Capture the cell that displays the provided text and extract its [X, Y] central coordinate. 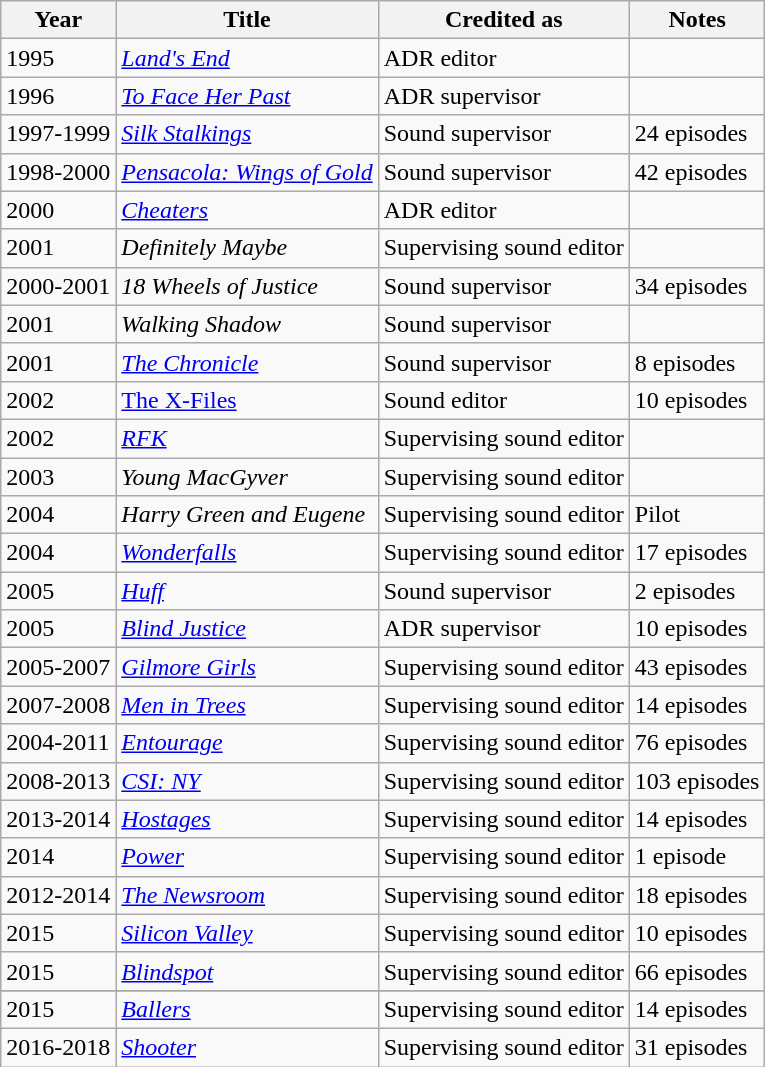
Power [247, 857]
18 episodes [697, 895]
76 episodes [697, 743]
CSI: NY [247, 781]
Young MacGyver [247, 477]
Shooter [247, 1047]
Blindspot [247, 971]
2 episodes [697, 591]
2007-2008 [58, 705]
2012-2014 [58, 895]
43 episodes [697, 667]
Silk Stalkings [247, 134]
The X-Files [247, 400]
1996 [58, 96]
Hostages [247, 819]
Men in Trees [247, 705]
Wonderfalls [247, 553]
RFK [247, 438]
103 episodes [697, 781]
Gilmore Girls [247, 667]
Harry Green and Eugene [247, 515]
1 episode [697, 857]
Title [247, 20]
66 episodes [697, 971]
Cheaters [247, 210]
Definitely Maybe [247, 248]
1997-1999 [58, 134]
Year [58, 20]
The Chronicle [247, 362]
Silicon Valley [247, 933]
Credited as [504, 20]
The Newsroom [247, 895]
2013-2014 [58, 819]
2003 [58, 477]
2008-2013 [58, 781]
24 episodes [697, 134]
Blind Justice [247, 629]
1995 [58, 58]
Pilot [697, 515]
2005-2007 [58, 667]
Entourage [247, 743]
Sound editor [504, 400]
Notes [697, 20]
34 episodes [697, 286]
2004-2011 [58, 743]
2014 [58, 857]
2000 [58, 210]
17 episodes [697, 553]
Huff [247, 591]
18 Wheels of Justice [247, 286]
Land's End [247, 58]
Pensacola: Wings of Gold [247, 172]
To Face Her Past [247, 96]
2000-2001 [58, 286]
1998-2000 [58, 172]
31 episodes [697, 1047]
2016-2018 [58, 1047]
Ballers [247, 1009]
Walking Shadow [247, 324]
42 episodes [697, 172]
8 episodes [697, 362]
